Search for the cell housing the specified text and yield its (x, y) center coordinate. 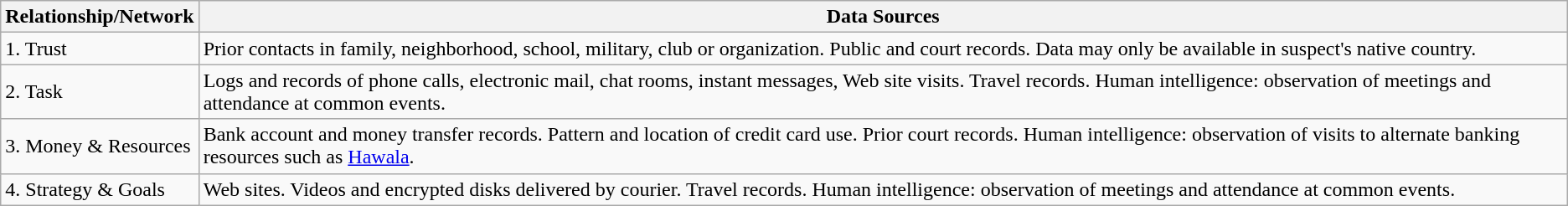
3. Money & Resources (100, 146)
1. Trust (100, 49)
4. Strategy & Goals (100, 189)
Data Sources (883, 17)
2. Task (100, 92)
Relationship/Network (100, 17)
